Determine the (X, Y) coordinate at the center of the cell enclosing the given text.  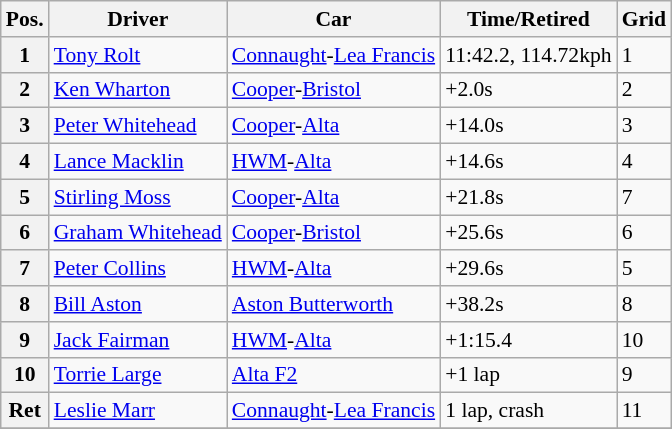
+25.6s (528, 233)
11 (644, 411)
Pos. (25, 19)
Alta F2 (334, 375)
+1 lap (528, 375)
1 lap, crash (528, 411)
+21.8s (528, 197)
Ken Wharton (138, 90)
Time/Retired (528, 19)
Peter Whitehead (138, 126)
Grid (644, 19)
Graham Whitehead (138, 233)
Stirling Moss (138, 197)
Aston Butterworth (334, 304)
+29.6s (528, 269)
+14.6s (528, 162)
Bill Aston (138, 304)
Tony Rolt (138, 55)
11:42.2, 114.72kph (528, 55)
Peter Collins (138, 269)
+1:15.4 (528, 340)
+14.0s (528, 126)
Car (334, 19)
Jack Fairman (138, 340)
+38.2s (528, 304)
Torrie Large (138, 375)
Leslie Marr (138, 411)
Driver (138, 19)
+2.0s (528, 90)
Lance Macklin (138, 162)
Ret (25, 411)
